Detect which cell encompasses the target text, then output its (x, y) center coordinate. 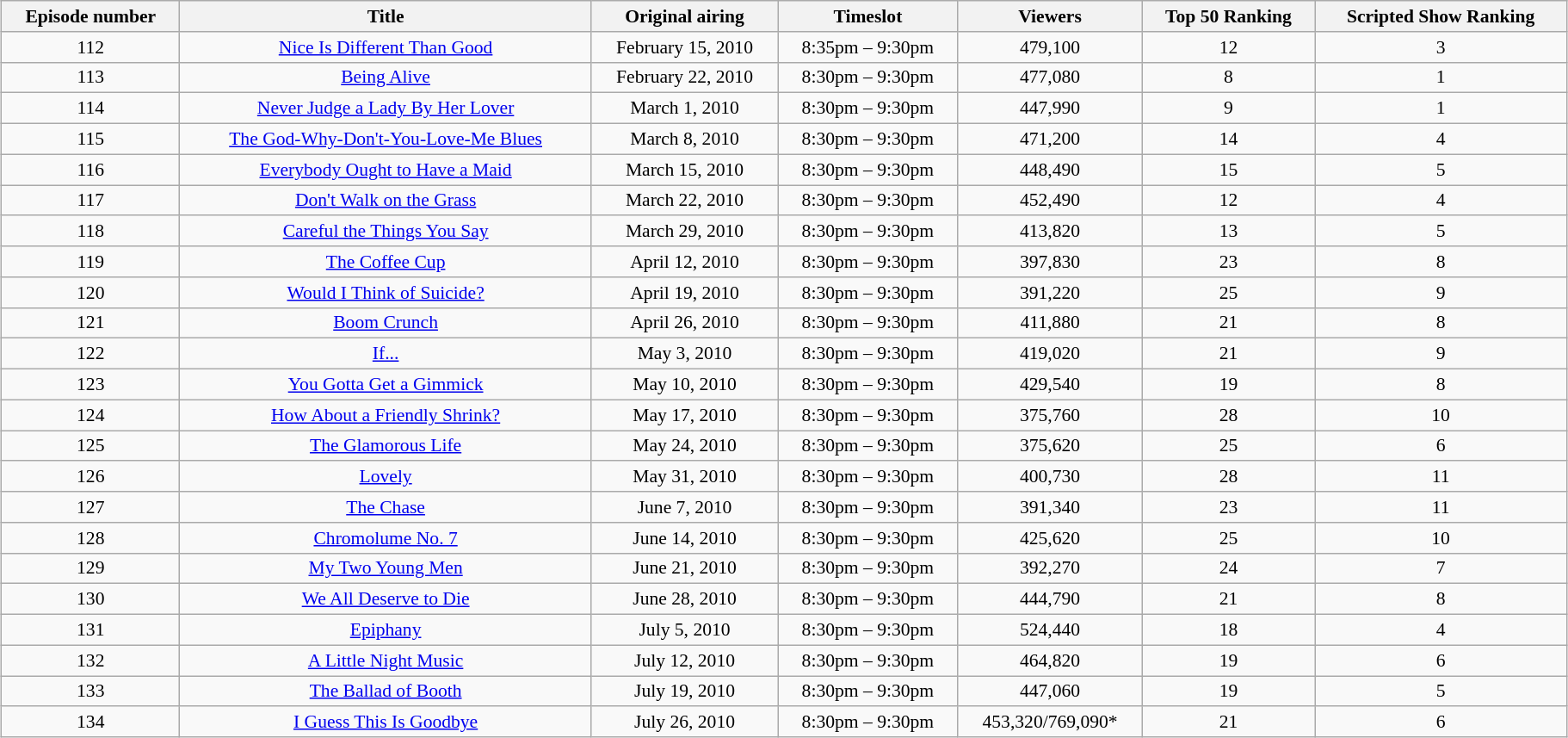
392,270 (1050, 568)
April 19, 2010 (684, 293)
118 (91, 232)
7 (1441, 568)
524,440 (1050, 630)
Original airing (684, 16)
May 17, 2010 (684, 415)
June 21, 2010 (684, 568)
453,320/769,090* (1050, 722)
112 (91, 47)
The Glamorous Life (386, 446)
July 12, 2010 (684, 660)
429,540 (1050, 385)
The Coffee Cup (386, 262)
Careful the Things You Say (386, 232)
120 (91, 293)
Would I Think of Suicide? (386, 293)
My Two Young Men (386, 568)
113 (91, 78)
130 (91, 599)
March 15, 2010 (684, 170)
July 26, 2010 (684, 722)
Epiphany (386, 630)
397,830 (1050, 262)
14 (1229, 140)
128 (91, 538)
May 10, 2010 (684, 385)
May 3, 2010 (684, 354)
March 1, 2010 (684, 109)
The Ballad of Booth (386, 691)
Never Judge a Lady By Her Lover (386, 109)
131 (91, 630)
Title (386, 16)
24 (1229, 568)
3 (1441, 47)
464,820 (1050, 660)
127 (91, 507)
18 (1229, 630)
Being Alive (386, 78)
June 28, 2010 (684, 599)
May 24, 2010 (684, 446)
I Guess This Is Goodbye (386, 722)
121 (91, 323)
479,100 (1050, 47)
126 (91, 477)
Everybody Ought to Have a Maid (386, 170)
Episode number (91, 16)
Top 50 Ranking (1229, 16)
452,490 (1050, 201)
June 7, 2010 (684, 507)
March 29, 2010 (684, 232)
400,730 (1050, 477)
February 15, 2010 (684, 47)
Chromolume No. 7 (386, 538)
The God-Why-Don't-You-Love-Me Blues (386, 140)
February 22, 2010 (684, 78)
115 (91, 140)
If... (386, 354)
413,820 (1050, 232)
125 (91, 446)
Lovely (386, 477)
15 (1229, 170)
How About a Friendly Shrink? (386, 415)
123 (91, 385)
116 (91, 170)
124 (91, 415)
448,490 (1050, 170)
We All Deserve to Die (386, 599)
Boom Crunch (386, 323)
129 (91, 568)
Don't Walk on the Grass (386, 201)
Viewers (1050, 16)
June 14, 2010 (684, 538)
447,060 (1050, 691)
July 19, 2010 (684, 691)
391,220 (1050, 293)
411,880 (1050, 323)
13 (1229, 232)
119 (91, 262)
134 (91, 722)
133 (91, 691)
March 22, 2010 (684, 201)
April 26, 2010 (684, 323)
471,200 (1050, 140)
122 (91, 354)
May 31, 2010 (684, 477)
425,620 (1050, 538)
March 8, 2010 (684, 140)
The Chase (386, 507)
Nice Is Different Than Good (386, 47)
444,790 (1050, 599)
114 (91, 109)
8:35pm – 9:30pm (867, 47)
132 (91, 660)
117 (91, 201)
375,760 (1050, 415)
447,990 (1050, 109)
Timeslot (867, 16)
375,620 (1050, 446)
You Gotta Get a Gimmick (386, 385)
A Little Night Music (386, 660)
April 12, 2010 (684, 262)
Scripted Show Ranking (1441, 16)
477,080 (1050, 78)
July 5, 2010 (684, 630)
391,340 (1050, 507)
419,020 (1050, 354)
